For the text-containing cell, return its midpoint in (X, Y) coordinate format. 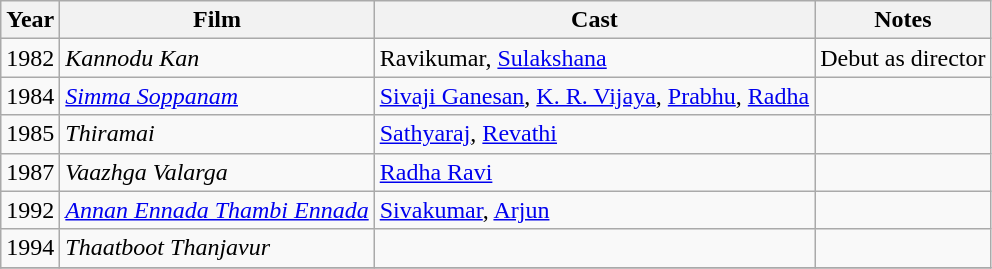
Kannodu Kan (217, 58)
Debut as director (903, 58)
1987 (30, 172)
Sivaji Ganesan, K. R. Vijaya, Prabhu, Radha (594, 96)
Notes (903, 20)
1985 (30, 134)
Vaazhga Valarga (217, 172)
Thiramai (217, 134)
Annan Ennada Thambi Ennada (217, 210)
Simma Soppanam (217, 96)
1982 (30, 58)
Thaatboot Thanjavur (217, 248)
Radha Ravi (594, 172)
Sivakumar, Arjun (594, 210)
Cast (594, 20)
Year (30, 20)
Sathyaraj, Revathi (594, 134)
Ravikumar, Sulakshana (594, 58)
1984 (30, 96)
1994 (30, 248)
Film (217, 20)
1992 (30, 210)
